Locate the cell with the specified text and output its [x, y] center coordinate. 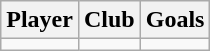
Goals [175, 20]
Club [109, 20]
Player [40, 20]
